Extract the (x, y) coordinate from the center of the cell holding the provided text.  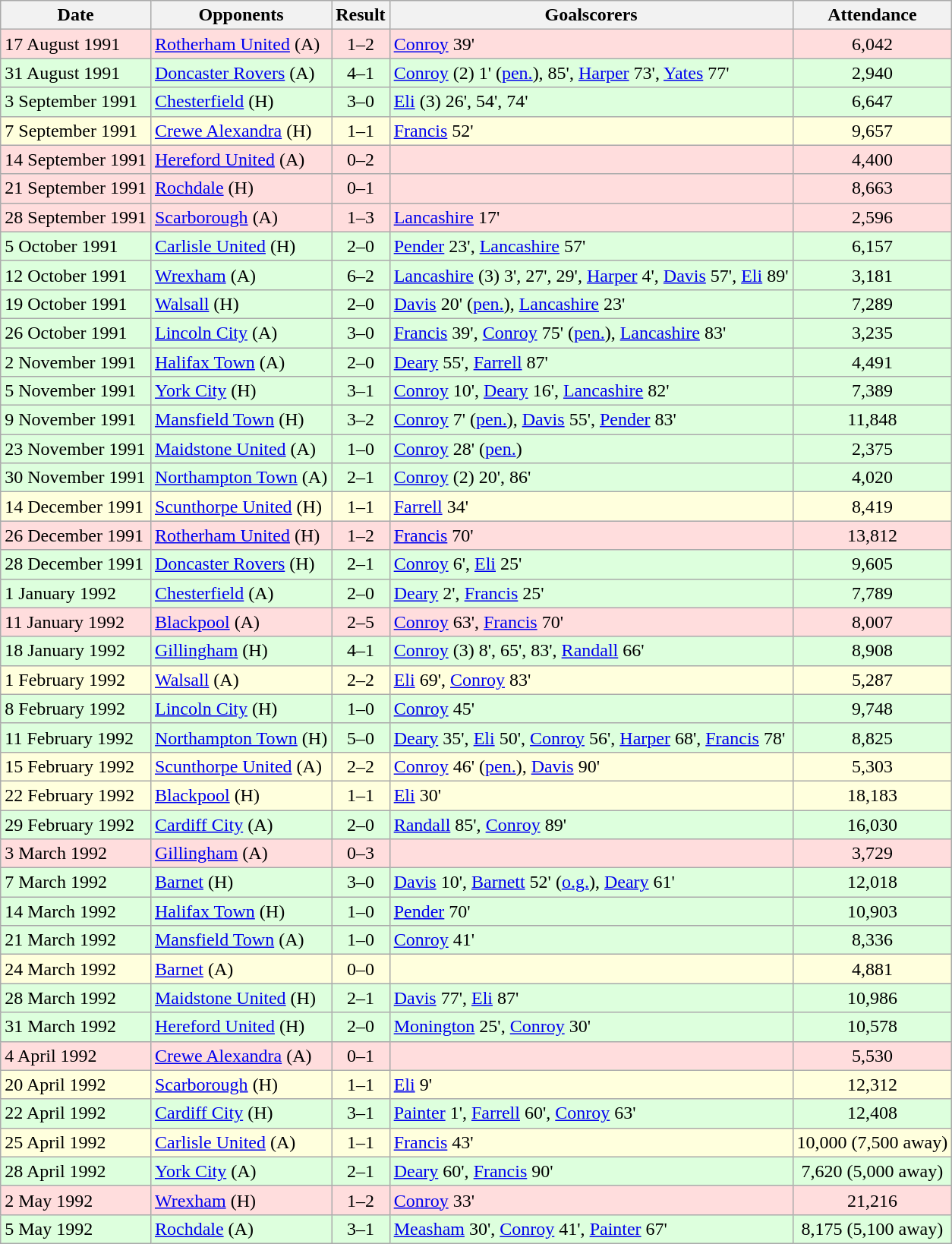
8,908 (872, 651)
1 January 1992 (76, 593)
Walsall (A) (241, 680)
Gillingham (H) (241, 651)
2,940 (872, 73)
Lancashire (3) 3', 27', 29', Harper 4', Davis 57', Eli 89' (591, 275)
Carlisle United (A) (241, 1142)
Hereford United (A) (241, 159)
Date (76, 15)
Eli 30' (591, 795)
Gillingham (A) (241, 854)
18 January 1992 (76, 651)
Rochdale (A) (241, 1229)
Rotherham United (H) (241, 535)
5,303 (872, 766)
2–5 (361, 622)
9 November 1991 (76, 420)
Wrexham (H) (241, 1200)
18,183 (872, 795)
7,620 (5,000 away) (872, 1171)
8,825 (872, 737)
14 March 1992 (76, 911)
21 March 1992 (76, 940)
10,903 (872, 911)
28 December 1991 (76, 564)
Hereford United (H) (241, 1027)
0–0 (361, 969)
Eli 9' (591, 1085)
Conroy (2) 1' (pen.), 85', Harper 73', Yates 77' (591, 73)
Randall 85', Conroy 89' (591, 824)
Painter 1', Farrell 60', Conroy 63' (591, 1113)
20 April 1992 (76, 1085)
4,491 (872, 362)
Eli 69', Conroy 83' (591, 680)
York City (A) (241, 1171)
29 February 1992 (76, 824)
Conroy 46' (pen.), Davis 90' (591, 766)
7,789 (872, 593)
2,375 (872, 449)
12,312 (872, 1085)
Rotherham United (A) (241, 44)
Mansfield Town (H) (241, 420)
28 April 1992 (76, 1171)
11,848 (872, 420)
Scarborough (H) (241, 1085)
9,657 (872, 131)
Halifax Town (A) (241, 362)
6–2 (361, 275)
Conroy 39' (591, 44)
11 January 1992 (76, 622)
Maidstone United (H) (241, 998)
Cardiff City (A) (241, 824)
Scunthorpe United (A) (241, 766)
Carlisle United (H) (241, 246)
13,812 (872, 535)
Lancashire 17' (591, 217)
Chesterfield (A) (241, 593)
Conroy 6', Eli 25' (591, 564)
Maidstone United (A) (241, 449)
Rochdale (H) (241, 188)
Conroy 45' (591, 709)
Conroy 33' (591, 1200)
Davis 10', Barnett 52' (o.g.), Deary 61' (591, 882)
3 September 1991 (76, 102)
0–2 (361, 159)
26 October 1991 (76, 333)
5,287 (872, 680)
7,289 (872, 304)
14 December 1991 (76, 507)
3,729 (872, 854)
7 March 1992 (76, 882)
3,235 (872, 333)
Farrell 34' (591, 507)
Doncaster Rovers (A) (241, 73)
Eli (3) 26', 54', 74' (591, 102)
Davis 77', Eli 87' (591, 998)
Halifax Town (H) (241, 911)
Mansfield Town (A) (241, 940)
4,020 (872, 478)
York City (H) (241, 391)
12 October 1991 (76, 275)
7 September 1991 (76, 131)
Barnet (H) (241, 882)
23 November 1991 (76, 449)
Cardiff City (H) (241, 1113)
31 August 1991 (76, 73)
0–3 (361, 854)
26 December 1991 (76, 535)
5,530 (872, 1056)
21,216 (872, 1200)
19 October 1991 (76, 304)
Conroy (2) 20', 86' (591, 478)
Walsall (H) (241, 304)
2,596 (872, 217)
Crewe Alexandra (A) (241, 1056)
Lincoln City (H) (241, 709)
2 November 1991 (76, 362)
4,400 (872, 159)
3,181 (872, 275)
24 March 1992 (76, 969)
Northampton Town (H) (241, 737)
4 April 1992 (76, 1056)
Blackpool (A) (241, 622)
25 April 1992 (76, 1142)
Scarborough (A) (241, 217)
5–0 (361, 737)
Conroy (3) 8', 65', 83', Randall 66' (591, 651)
15 February 1992 (76, 766)
Chesterfield (H) (241, 102)
11 February 1992 (76, 737)
10,000 (7,500 away) (872, 1142)
Conroy 63', Francis 70' (591, 622)
6,042 (872, 44)
4,881 (872, 969)
12,408 (872, 1113)
8 February 1992 (76, 709)
28 March 1992 (76, 998)
3–2 (361, 420)
Davis 20' (pen.), Lancashire 23' (591, 304)
12,018 (872, 882)
5 May 1992 (76, 1229)
22 February 1992 (76, 795)
Monington 25', Conroy 30' (591, 1027)
5 November 1991 (76, 391)
Opponents (241, 15)
7,389 (872, 391)
8,175 (5,100 away) (872, 1229)
14 September 1991 (76, 159)
Lincoln City (A) (241, 333)
8,007 (872, 622)
3 March 1992 (76, 854)
Wrexham (A) (241, 275)
Attendance (872, 15)
Measham 30', Conroy 41', Painter 67' (591, 1229)
Crewe Alexandra (H) (241, 131)
16,030 (872, 824)
28 September 1991 (76, 217)
Pender 23', Lancashire 57' (591, 246)
Francis 39', Conroy 75' (pen.), Lancashire 83' (591, 333)
Scunthorpe United (H) (241, 507)
Barnet (A) (241, 969)
Conroy 10', Deary 16', Lancashire 82' (591, 391)
1 February 1992 (76, 680)
9,748 (872, 709)
Blackpool (H) (241, 795)
Conroy 41' (591, 940)
5 October 1991 (76, 246)
31 March 1992 (76, 1027)
8,419 (872, 507)
1–3 (361, 217)
6,157 (872, 246)
21 September 1991 (76, 188)
17 August 1991 (76, 44)
Francis 43' (591, 1142)
Conroy 28' (pen.) (591, 449)
8,663 (872, 188)
8,336 (872, 940)
Northampton Town (A) (241, 478)
Deary 55', Farrell 87' (591, 362)
Doncaster Rovers (H) (241, 564)
10,578 (872, 1027)
Result (361, 15)
Francis 70' (591, 535)
22 April 1992 (76, 1113)
2 May 1992 (76, 1200)
30 November 1991 (76, 478)
Deary 2', Francis 25' (591, 593)
Deary 60', Francis 90' (591, 1171)
Francis 52' (591, 131)
9,605 (872, 564)
Pender 70' (591, 911)
6,647 (872, 102)
Conroy 7' (pen.), Davis 55', Pender 83' (591, 420)
10,986 (872, 998)
Deary 35', Eli 50', Conroy 56', Harper 68', Francis 78' (591, 737)
Goalscorers (591, 15)
